Detect which cell encompasses the target text, then output its (X, Y) center coordinate. 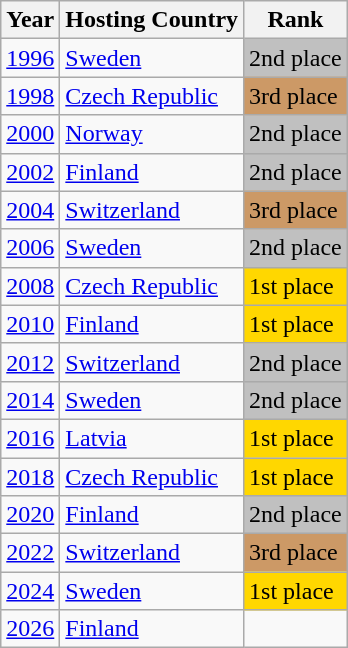
2022 (30, 553)
2018 (30, 477)
Year (30, 20)
2020 (30, 515)
Hosting Country (152, 20)
Rank (296, 20)
2004 (30, 210)
2026 (30, 629)
Norway (152, 134)
2024 (30, 591)
2012 (30, 362)
2016 (30, 438)
1996 (30, 58)
2000 (30, 134)
1998 (30, 96)
2006 (30, 248)
2008 (30, 286)
2002 (30, 172)
2010 (30, 324)
2014 (30, 400)
Latvia (152, 438)
